Scan for the cell matching the given text and deliver its (x, y) coordinate at center. 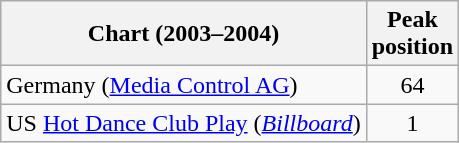
1 (412, 123)
Germany (Media Control AG) (184, 85)
Peakposition (412, 34)
64 (412, 85)
US Hot Dance Club Play (Billboard) (184, 123)
Chart (2003–2004) (184, 34)
